For the text-containing cell, return its midpoint in [x, y] coordinate format. 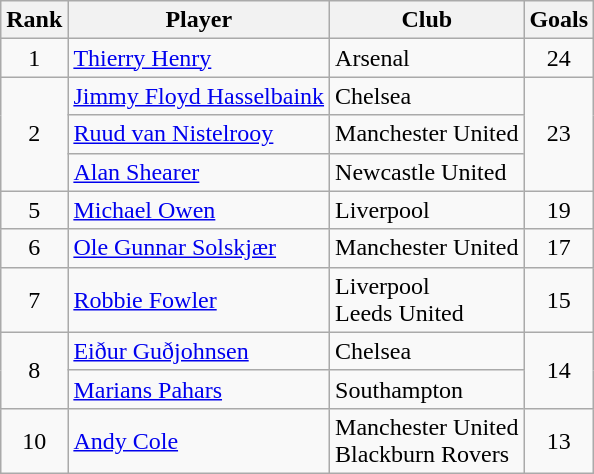
Goals [559, 20]
Michael Owen [199, 210]
Southampton [427, 389]
8 [34, 370]
Jimmy Floyd Hasselbaink [199, 96]
Marians Pahars [199, 389]
13 [559, 440]
Arsenal [427, 58]
10 [34, 440]
Eiður Guðjohnsen [199, 351]
15 [559, 300]
19 [559, 210]
Andy Cole [199, 440]
6 [34, 248]
Thierry Henry [199, 58]
Ruud van Nistelrooy [199, 134]
Newcastle United [427, 172]
Player [199, 20]
Manchester UnitedBlackburn Rovers [427, 440]
1 [34, 58]
7 [34, 300]
14 [559, 370]
23 [559, 134]
Club [427, 20]
Liverpool [427, 210]
2 [34, 134]
5 [34, 210]
17 [559, 248]
Robbie Fowler [199, 300]
Rank [34, 20]
Alan Shearer [199, 172]
LiverpoolLeeds United [427, 300]
Ole Gunnar Solskjær [199, 248]
24 [559, 58]
